Detect which cell encompasses the target text, then output its (X, Y) center coordinate. 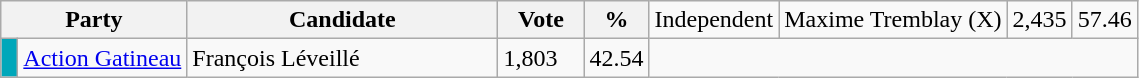
Independent (714, 20)
Vote (541, 20)
2,435 (1040, 20)
57.46 (1104, 20)
1,803 (541, 58)
42.54 (616, 58)
Action Gatineau (102, 58)
% (616, 20)
Party (94, 20)
Maxime Tremblay (X) (893, 20)
François Léveillé (342, 58)
Candidate (342, 20)
